Pinpoint the cell where the given text exists, returning its (x, y) midpoint coordinate. 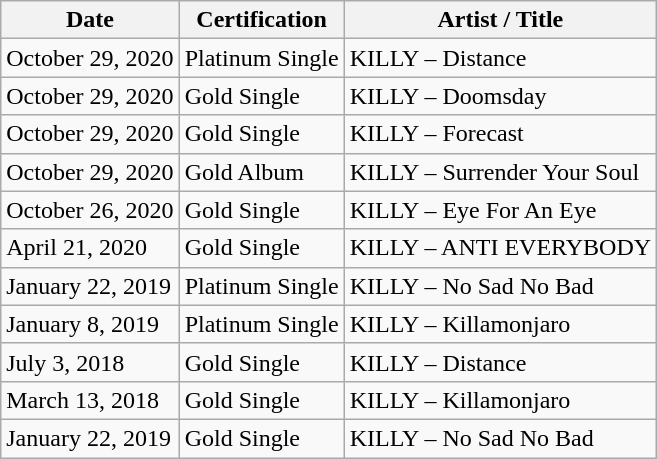
Gold Album (262, 172)
Certification (262, 20)
KILLY – ANTI EVERYBODY (500, 248)
January 8, 2019 (90, 324)
March 13, 2018 (90, 400)
KILLY – Surrender Your Soul (500, 172)
April 21, 2020 (90, 248)
July 3, 2018 (90, 362)
KILLY – Doomsday (500, 96)
Date (90, 20)
October 26, 2020 (90, 210)
KILLY – Eye For An Eye (500, 210)
Artist / Title (500, 20)
KILLY – Forecast (500, 134)
